Return the (X, Y) coordinate for the center point of the cell that contains the specified text.  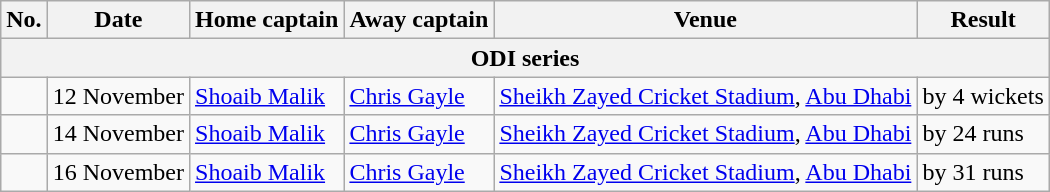
by 24 runs (983, 134)
ODI series (525, 58)
14 November (118, 134)
Home captain (267, 20)
by 4 wickets (983, 96)
by 31 runs (983, 172)
Result (983, 20)
16 November (118, 172)
Venue (706, 20)
12 November (118, 96)
Date (118, 20)
No. (24, 20)
Away captain (419, 20)
